Locate the cell with the specified text and output its [X, Y] center coordinate. 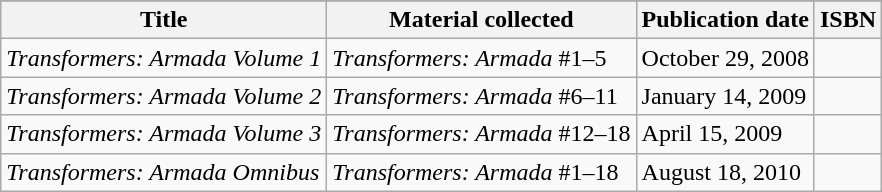
Material collected [482, 20]
August 18, 2010 [725, 172]
Transformers: Armada Omnibus [164, 172]
January 14, 2009 [725, 96]
Transformers: Armada #6–11 [482, 96]
Transformers: Armada #1–18 [482, 172]
April 15, 2009 [725, 134]
Transformers: Armada #1–5 [482, 58]
Transformers: Armada Volume 3 [164, 134]
Transformers: Armada Volume 2 [164, 96]
ISBN [848, 20]
Title [164, 20]
Publication date [725, 20]
October 29, 2008 [725, 58]
Transformers: Armada #12–18 [482, 134]
Transformers: Armada Volume 1 [164, 58]
